Capture the cell that displays the provided text and extract its [x, y] central coordinate. 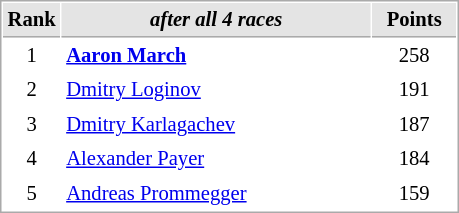
Andreas Prommegger [216, 194]
Aaron March [216, 56]
4 [32, 158]
Points [414, 20]
3 [32, 124]
Alexander Payer [216, 158]
187 [414, 124]
184 [414, 158]
Dmitry Loginov [216, 90]
159 [414, 194]
Rank [32, 20]
Dmitry Karlagachev [216, 124]
258 [414, 56]
191 [414, 90]
5 [32, 194]
2 [32, 90]
after all 4 races [216, 20]
1 [32, 56]
